Determine the [x, y] coordinate at the center of the cell enclosing the given text.  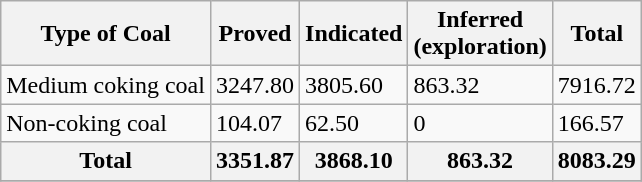
62.50 [354, 123]
Non-coking coal [106, 123]
3868.10 [354, 161]
3805.60 [354, 85]
3351.87 [254, 161]
0 [480, 123]
Inferred(exploration) [480, 34]
166.57 [596, 123]
8083.29 [596, 161]
7916.72 [596, 85]
Medium coking coal [106, 85]
104.07 [254, 123]
3247.80 [254, 85]
Indicated [354, 34]
Proved [254, 34]
Type of Coal [106, 34]
